Locate the cell with the specified text and output its (x, y) center coordinate. 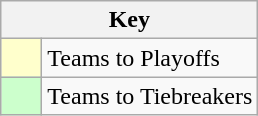
Key (130, 20)
Teams to Playoffs (150, 58)
Teams to Tiebreakers (150, 96)
